Extract the [X, Y] coordinate from the center of the cell holding the provided text.  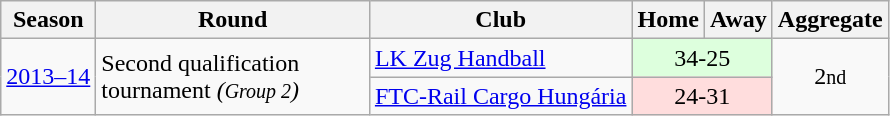
34-25 [702, 58]
FTC-Rail Cargo Hungária [500, 96]
Season [48, 20]
Away [738, 20]
Club [500, 20]
LK Zug Handball [500, 58]
2013–14 [48, 77]
Aggregate [830, 20]
2nd [830, 77]
Round [233, 20]
Second qualification tournament (Group 2) [233, 77]
24-31 [702, 96]
Home [668, 20]
